Capture the cell that displays the provided text and extract its [X, Y] central coordinate. 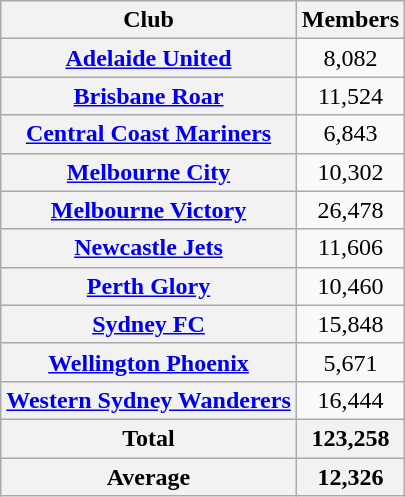
11,524 [350, 96]
Western Sydney Wanderers [149, 400]
5,671 [350, 362]
Total [149, 438]
12,326 [350, 477]
15,848 [350, 324]
Club [149, 20]
Melbourne City [149, 172]
Perth Glory [149, 286]
26,478 [350, 210]
16,444 [350, 400]
Newcastle Jets [149, 248]
10,302 [350, 172]
Brisbane Roar [149, 96]
Wellington Phoenix [149, 362]
Sydney FC [149, 324]
Members [350, 20]
Average [149, 477]
Central Coast Mariners [149, 134]
Adelaide United [149, 58]
11,606 [350, 248]
Melbourne Victory [149, 210]
123,258 [350, 438]
8,082 [350, 58]
10,460 [350, 286]
6,843 [350, 134]
